Output the [x, y] coordinate of the center of the cell containing the given text.  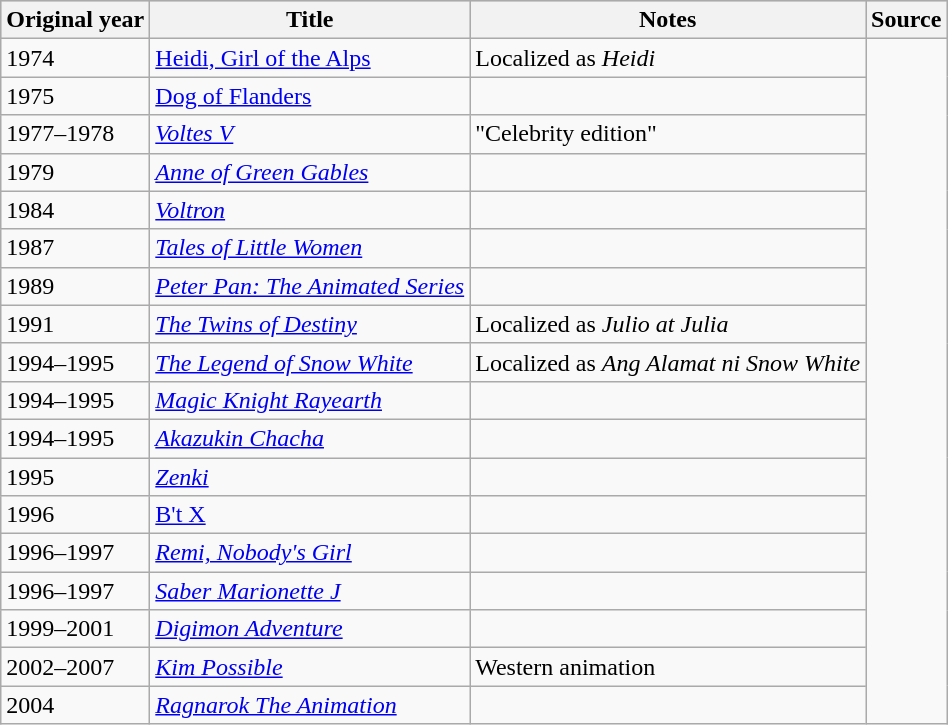
Title [310, 20]
1995 [76, 477]
Notes [668, 20]
1984 [76, 210]
1975 [76, 96]
1974 [76, 58]
2002–2007 [76, 667]
Anne of Green Gables [310, 172]
Localized as Ang Alamat ni Snow White [668, 362]
Western animation [668, 667]
Tales of Little Women [310, 248]
1979 [76, 172]
Digimon Adventure [310, 629]
Kim Possible [310, 667]
1987 [76, 248]
Source [906, 20]
Localized as Heidi [668, 58]
Akazukin Chacha [310, 438]
Localized as Julio at Julia [668, 324]
1999–2001 [76, 629]
1991 [76, 324]
The Legend of Snow White [310, 362]
Ragnarok The Animation [310, 705]
2004 [76, 705]
1996 [76, 515]
1977–1978 [76, 134]
1989 [76, 286]
Peter Pan: The Animated Series [310, 286]
Dog of Flanders [310, 96]
Voltes V [310, 134]
Saber Marionette J [310, 591]
Zenki [310, 477]
Remi, Nobody's Girl [310, 553]
Voltron [310, 210]
Heidi, Girl of the Alps [310, 58]
Magic Knight Rayearth [310, 400]
B't X [310, 515]
The Twins of Destiny [310, 324]
"Celebrity edition" [668, 134]
Original year [76, 20]
